Find where the given text appears and provide that cell's center as (x, y) coordinate. 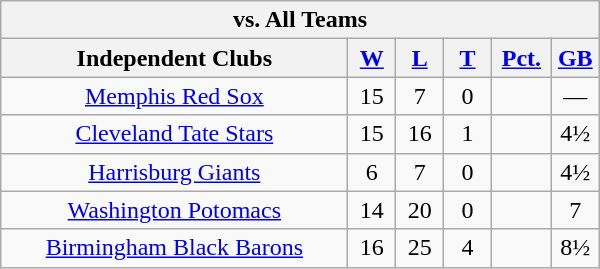
20 (420, 210)
Pct. (521, 58)
25 (420, 248)
Birmingham Black Barons (174, 248)
— (575, 96)
4 (468, 248)
T (468, 58)
6 (372, 172)
GB (575, 58)
Independent Clubs (174, 58)
14 (372, 210)
1 (468, 134)
L (420, 58)
Memphis Red Sox (174, 96)
Cleveland Tate Stars (174, 134)
8½ (575, 248)
Harrisburg Giants (174, 172)
Washington Potomacs (174, 210)
vs. All Teams (300, 20)
W (372, 58)
